From the cell containing the given text, extract its center point as (x, y) coordinate. 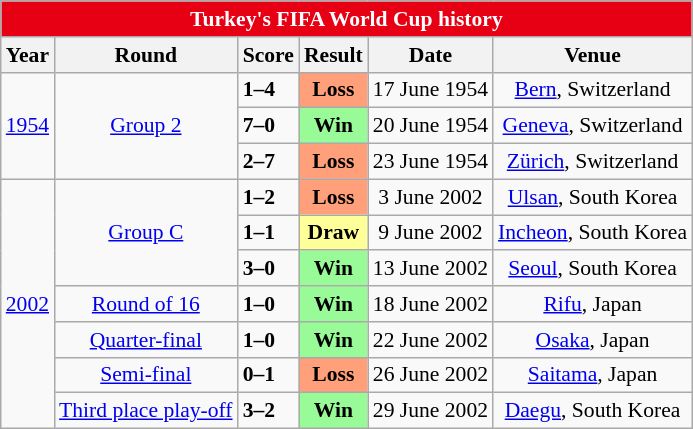
26 June 2002 (430, 375)
1–1 (268, 233)
Semi-final (146, 375)
Round of 16 (146, 304)
Year (28, 55)
Quarter-final (146, 340)
Third place play-off (146, 411)
Saitama, Japan (592, 375)
3–2 (268, 411)
0–1 (268, 375)
Date (430, 55)
23 June 1954 (430, 162)
Venue (592, 55)
Round (146, 55)
Daegu, South Korea (592, 411)
7–0 (268, 126)
13 June 2002 (430, 269)
Group C (146, 232)
Bern, Switzerland (592, 90)
Seoul, South Korea (592, 269)
Rifu, Japan (592, 304)
1–2 (268, 197)
3–0 (268, 269)
Osaka, Japan (592, 340)
9 June 2002 (430, 233)
Group 2 (146, 126)
Geneva, Switzerland (592, 126)
29 June 2002 (430, 411)
3 June 2002 (430, 197)
Zürich, Switzerland (592, 162)
22 June 2002 (430, 340)
Score (268, 55)
20 June 1954 (430, 126)
Result (334, 55)
2–7 (268, 162)
Draw (334, 233)
2002 (28, 304)
Incheon, South Korea (592, 233)
Ulsan, South Korea (592, 197)
18 June 2002 (430, 304)
17 June 1954 (430, 90)
1–4 (268, 90)
1954 (28, 126)
Turkey's FIFA World Cup history (346, 19)
